Identify which cell holds the provided text, then report its [X, Y] central coordinate. 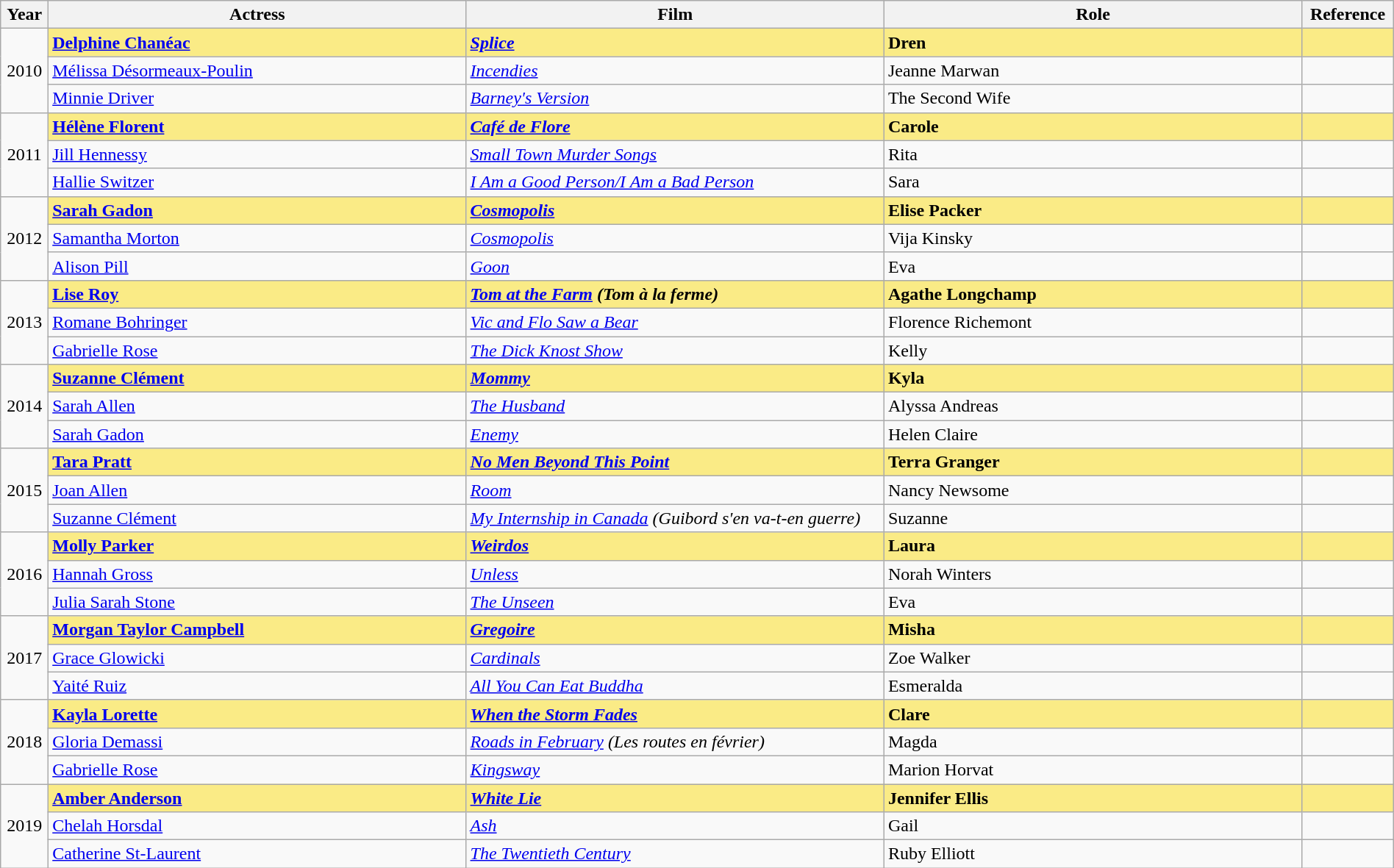
Dren [1093, 43]
The Twentieth Century [675, 854]
Ash [675, 826]
Gregoire [675, 630]
Film [675, 15]
Goon [675, 266]
Café de Flore [675, 126]
Joan Allen [257, 490]
2017 [25, 658]
The Husband [675, 406]
Barney's Version [675, 98]
Unless [675, 574]
2015 [25, 490]
Romane Bohringer [257, 322]
Delphine Chanéac [257, 43]
Kayla Lorette [257, 714]
The Dick Knost Show [675, 351]
Molly Parker [257, 546]
Roads in February (Les routes en février) [675, 742]
Laura [1093, 546]
Kelly [1093, 351]
Hannah Gross [257, 574]
The Second Wife [1093, 98]
Rita [1093, 154]
Amber Anderson [257, 797]
2013 [25, 322]
Nancy Newsome [1093, 490]
Magda [1093, 742]
Marion Horvat [1093, 770]
Enemy [675, 434]
Ruby Elliott [1093, 854]
Carole [1093, 126]
Incendies [675, 71]
Gloria Demassi [257, 742]
Actress [257, 15]
Clare [1093, 714]
Misha [1093, 630]
Norah Winters [1093, 574]
Sara [1093, 182]
2011 [25, 154]
Tom at the Farm (Tom à la ferme) [675, 294]
Alyssa Andreas [1093, 406]
Hélène Florent [257, 126]
Yaité Ruiz [257, 686]
2019 [25, 825]
Grace Glowicki [257, 658]
Mélissa Désormeaux-Poulin [257, 71]
No Men Beyond This Point [675, 462]
Zoe Walker [1093, 658]
When the Storm Fades [675, 714]
Jennifer Ellis [1093, 797]
Catherine St-Laurent [257, 854]
I Am a Good Person/I Am a Bad Person [675, 182]
Morgan Taylor Campbell [257, 630]
My Internship in Canada (Guibord s'en va-t-en guerre) [675, 518]
White Lie [675, 797]
Vic and Flo Saw a Bear [675, 322]
Samantha Morton [257, 238]
Elise Packer [1093, 210]
Julia Sarah Stone [257, 602]
Reference [1348, 15]
Jeanne Marwan [1093, 71]
Minnie Driver [257, 98]
Splice [675, 43]
Suzanne [1093, 518]
All You Can Eat Buddha [675, 686]
Small Town Murder Songs [675, 154]
Year [25, 15]
Tara Pratt [257, 462]
Florence Richemont [1093, 322]
Cardinals [675, 658]
Alison Pill [257, 266]
Terra Granger [1093, 462]
Chelah Horsdal [257, 826]
2014 [25, 406]
Jill Hennessy [257, 154]
Kingsway [675, 770]
Gail [1093, 826]
Room [675, 490]
Weirdos [675, 546]
The Unseen [675, 602]
Mommy [675, 379]
Vija Kinsky [1093, 238]
2018 [25, 742]
Kyla [1093, 379]
Hallie Switzer [257, 182]
2010 [25, 71]
2012 [25, 238]
Role [1093, 15]
2016 [25, 574]
Helen Claire [1093, 434]
Esmeralda [1093, 686]
Sarah Allen [257, 406]
Agathe Longchamp [1093, 294]
Lise Roy [257, 294]
